Return (X, Y) of the center of cell containing provided text 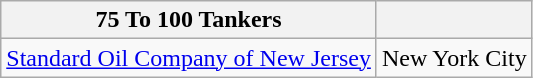
Standard Oil Company of New Jersey (189, 58)
New York City (454, 58)
75 To 100 Tankers (189, 20)
